Extract the [x, y] coordinate from the center of the cell holding the provided text.  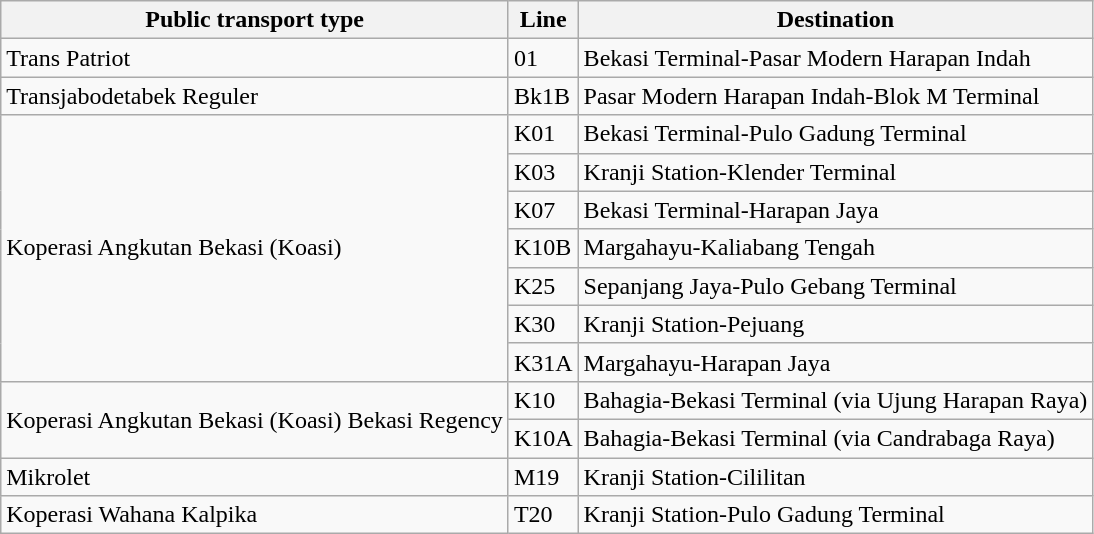
Bekasi Terminal-Harapan Jaya [836, 210]
Pasar Modern Harapan Indah-Blok M Terminal [836, 96]
01 [543, 58]
Kranji Station-Klender Terminal [836, 172]
K10 [543, 400]
K31A [543, 362]
K03 [543, 172]
Bk1B [543, 96]
K10A [543, 438]
K01 [543, 134]
Public transport type [255, 20]
Line [543, 20]
Destination [836, 20]
T20 [543, 515]
K07 [543, 210]
Bekasi Terminal-Pasar Modern Harapan Indah [836, 58]
Sepanjang Jaya-Pulo Gebang Terminal [836, 286]
Trans Patriot [255, 58]
Mikrolet [255, 477]
Bekasi Terminal-Pulo Gadung Terminal [836, 134]
Kranji Station-Cililitan [836, 477]
Kranji Station-Pejuang [836, 324]
Bahagia-Bekasi Terminal (via Ujung Harapan Raya) [836, 400]
Koperasi Wahana Kalpika [255, 515]
K30 [543, 324]
K25 [543, 286]
Kranji Station-Pulo Gadung Terminal [836, 515]
Koperasi Angkutan Bekasi (Koasi) Bekasi Regency [255, 419]
Margahayu-Kaliabang Tengah [836, 248]
Koperasi Angkutan Bekasi (Koasi) [255, 248]
M19 [543, 477]
K10B [543, 248]
Margahayu-Harapan Jaya [836, 362]
Transjabodetabek Reguler [255, 96]
Bahagia-Bekasi Terminal (via Candrabaga Raya) [836, 438]
